Search for the cell housing the specified text and yield its [X, Y] center coordinate. 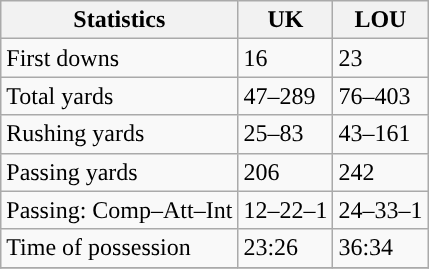
206 [286, 172]
25–83 [286, 134]
24–33–1 [380, 210]
43–161 [380, 134]
36:34 [380, 248]
76–403 [380, 96]
16 [286, 58]
Rushing yards [120, 134]
Total yards [120, 96]
23 [380, 58]
First downs [120, 58]
47–289 [286, 96]
Time of possession [120, 248]
Passing: Comp–Att–Int [120, 210]
12–22–1 [286, 210]
23:26 [286, 248]
Passing yards [120, 172]
Statistics [120, 20]
242 [380, 172]
UK [286, 20]
LOU [380, 20]
